Search for the cell housing the specified text and yield its [X, Y] center coordinate. 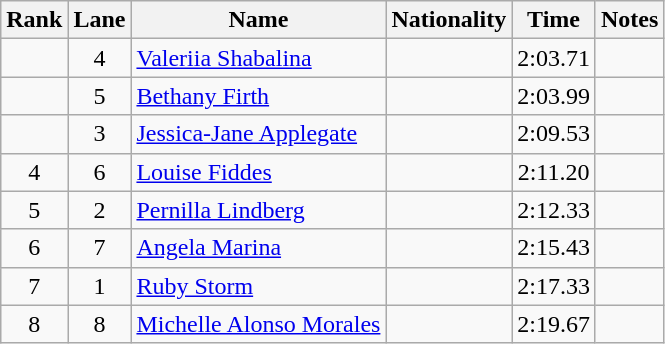
Notes [629, 20]
2:09.53 [554, 134]
Lane [100, 20]
Name [258, 20]
2 [100, 210]
1 [100, 286]
2:15.43 [554, 248]
2:11.20 [554, 172]
Rank [34, 20]
2:12.33 [554, 210]
Michelle Alonso Morales [258, 324]
Ruby Storm [258, 286]
2:19.67 [554, 324]
2:03.71 [554, 58]
2:03.99 [554, 96]
Louise Fiddes [258, 172]
Nationality [449, 20]
2:17.33 [554, 286]
Bethany Firth [258, 96]
Pernilla Lindberg [258, 210]
3 [100, 134]
Jessica-Jane Applegate [258, 134]
Angela Marina [258, 248]
Time [554, 20]
Valeriia Shabalina [258, 58]
